Output the (x, y) coordinate of the center of the cell containing the given text.  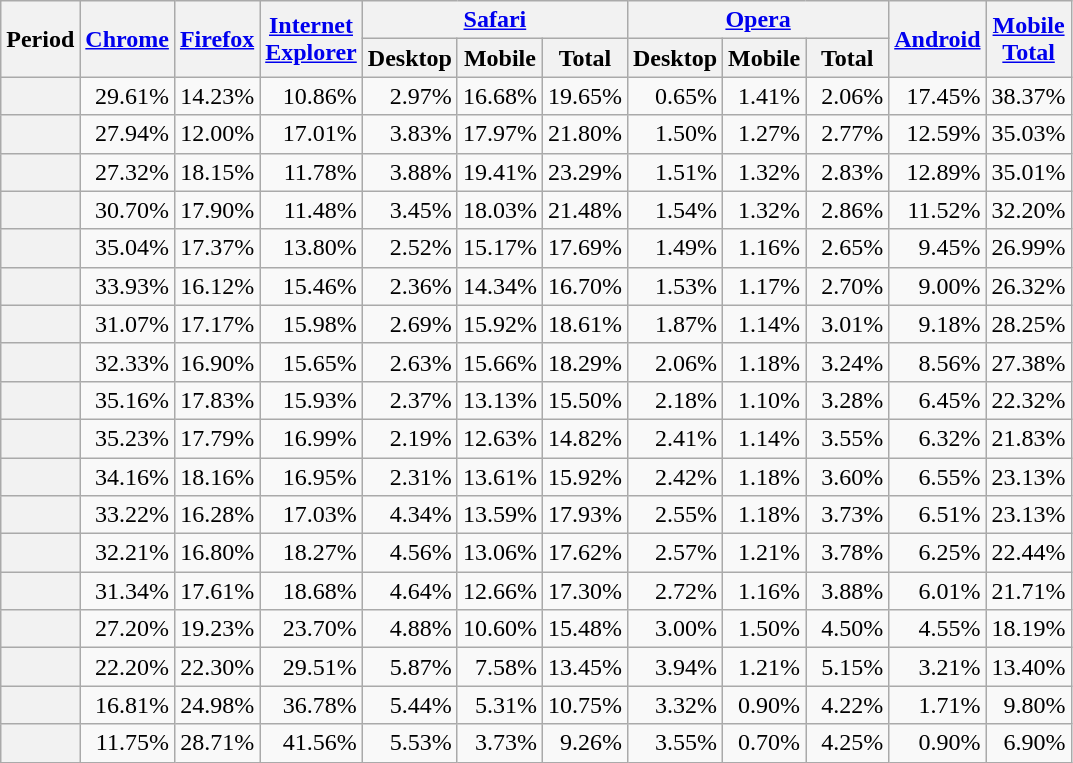
18.27% (312, 553)
3.28% (848, 400)
28.71% (216, 743)
8.56% (938, 362)
17.93% (584, 515)
1.27% (764, 134)
15.48% (584, 629)
1.71% (938, 705)
2.70% (848, 286)
2.83% (848, 172)
27.38% (1028, 362)
15.46% (312, 286)
13.13% (500, 400)
3.32% (674, 705)
29.51% (312, 667)
4.25% (848, 743)
17.45% (938, 96)
15.65% (312, 362)
9.18% (938, 324)
26.99% (1028, 248)
0.65% (674, 96)
6.51% (938, 515)
6.32% (938, 438)
1.10% (764, 400)
9.45% (938, 248)
Chrome (128, 39)
34.16% (128, 477)
18.61% (584, 324)
3.00% (674, 629)
MobileTotal (1028, 39)
41.56% (312, 743)
1.53% (674, 286)
10.86% (312, 96)
2.97% (410, 96)
4.88% (410, 629)
2.19% (410, 438)
17.69% (584, 248)
2.55% (674, 515)
13.61% (500, 477)
18.19% (1028, 629)
27.94% (128, 134)
1.51% (674, 172)
15.17% (500, 248)
27.32% (128, 172)
2.52% (410, 248)
33.22% (128, 515)
3.83% (410, 134)
22.32% (1028, 400)
6.25% (938, 553)
4.55% (938, 629)
17.30% (584, 591)
Android (938, 39)
6.45% (938, 400)
33.93% (128, 286)
11.52% (938, 210)
12.00% (216, 134)
19.23% (216, 629)
31.07% (128, 324)
32.33% (128, 362)
9.80% (1028, 705)
Period (40, 39)
6.90% (1028, 743)
2.86% (848, 210)
5.15% (848, 667)
3.45% (410, 210)
12.89% (938, 172)
23.70% (312, 629)
17.62% (584, 553)
2.77% (848, 134)
15.93% (312, 400)
32.20% (1028, 210)
InternetExplorer (312, 39)
16.70% (584, 286)
13.40% (1028, 667)
9.26% (584, 743)
19.41% (500, 172)
5.31% (500, 705)
5.53% (410, 743)
12.66% (500, 591)
13.06% (500, 553)
12.59% (938, 134)
5.44% (410, 705)
19.65% (584, 96)
2.69% (410, 324)
Opera (758, 20)
15.98% (312, 324)
11.75% (128, 743)
6.01% (938, 591)
1.49% (674, 248)
23.29% (584, 172)
38.37% (1028, 96)
35.23% (128, 438)
14.82% (584, 438)
4.34% (410, 515)
22.20% (128, 667)
22.44% (1028, 553)
3.60% (848, 477)
12.63% (500, 438)
2.41% (674, 438)
4.56% (410, 553)
16.95% (312, 477)
21.48% (584, 210)
15.66% (500, 362)
16.68% (500, 96)
3.24% (848, 362)
18.16% (216, 477)
17.61% (216, 591)
10.60% (500, 629)
32.21% (128, 553)
2.37% (410, 400)
17.37% (216, 248)
21.71% (1028, 591)
5.87% (410, 667)
2.31% (410, 477)
2.63% (410, 362)
13.59% (500, 515)
17.01% (312, 134)
21.80% (584, 134)
18.15% (216, 172)
17.97% (500, 134)
35.16% (128, 400)
28.25% (1028, 324)
10.75% (584, 705)
16.12% (216, 286)
17.83% (216, 400)
17.17% (216, 324)
2.42% (674, 477)
18.29% (584, 362)
16.28% (216, 515)
35.04% (128, 248)
35.03% (1028, 134)
30.70% (128, 210)
18.68% (312, 591)
16.90% (216, 362)
9.00% (938, 286)
Safari (494, 20)
11.48% (312, 210)
3.21% (938, 667)
36.78% (312, 705)
11.78% (312, 172)
4.22% (848, 705)
3.78% (848, 553)
16.99% (312, 438)
22.30% (216, 667)
15.50% (584, 400)
24.98% (216, 705)
4.50% (848, 629)
2.72% (674, 591)
2.65% (848, 248)
Firefox (216, 39)
35.01% (1028, 172)
17.79% (216, 438)
17.03% (312, 515)
6.55% (938, 477)
13.80% (312, 248)
1.41% (764, 96)
1.17% (764, 286)
3.01% (848, 324)
14.34% (500, 286)
4.64% (410, 591)
2.36% (410, 286)
1.87% (674, 324)
13.45% (584, 667)
16.81% (128, 705)
2.18% (674, 400)
14.23% (216, 96)
7.58% (500, 667)
27.20% (128, 629)
29.61% (128, 96)
1.54% (674, 210)
21.83% (1028, 438)
2.57% (674, 553)
16.80% (216, 553)
26.32% (1028, 286)
18.03% (500, 210)
17.90% (216, 210)
0.70% (764, 743)
3.94% (674, 667)
31.34% (128, 591)
